Return the [X, Y] coordinate for the center point of the cell that contains the specified text.  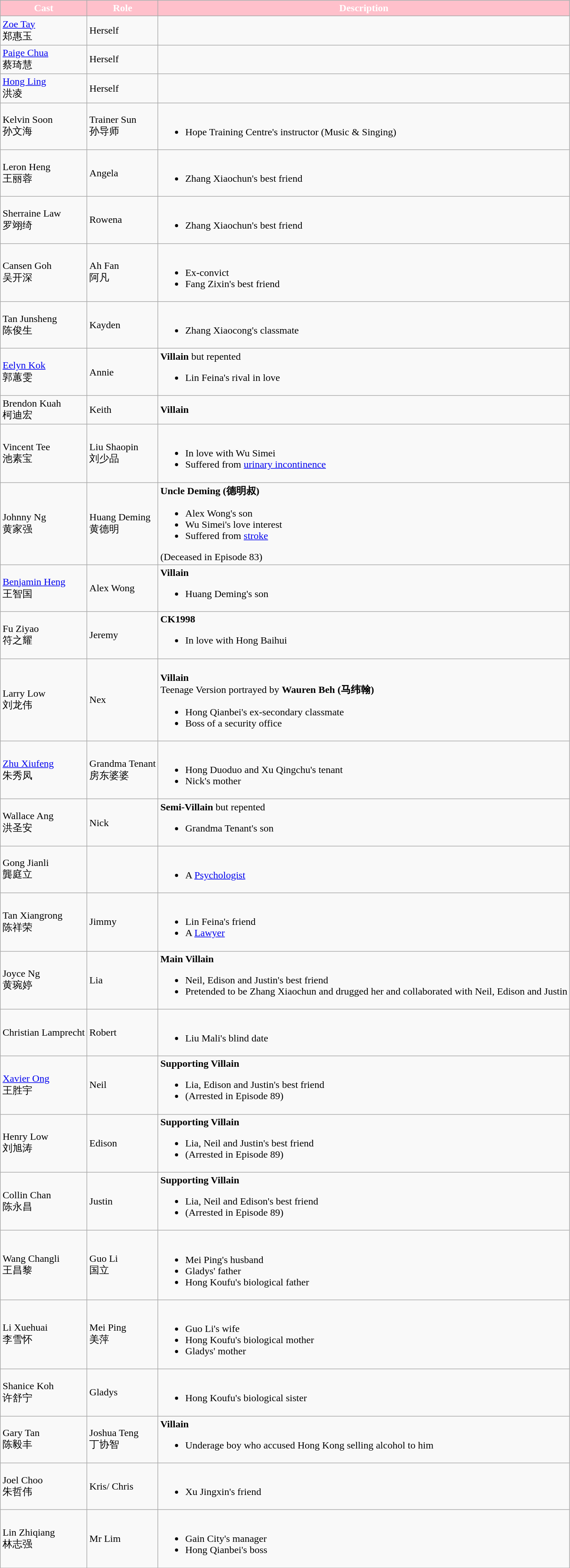
Jimmy [123, 922]
Gladys [123, 1392]
Angela [123, 173]
Hope Training Centre's instructor (Music & Singing) [364, 126]
Kayden [123, 325]
Guo Li's wifeHong Koufu's biological motherGladys' mother [364, 1334]
Annie [123, 372]
Zhang Xiaocong's classmate [364, 325]
Zhu Xiufeng 朱秀凤 [44, 770]
A Psychologist [364, 870]
Mei Ping 美萍 [123, 1334]
Hong Koufu's biological sister [364, 1392]
Liu Shaopin 刘少品 [123, 453]
Neil [123, 1085]
Jeremy [123, 635]
Ah Fan 阿凡 [123, 273]
Gain City's managerHong Qianbei's boss [364, 1539]
Gary Tan 陈毅丰 [44, 1439]
VillainTeenage Version portrayed by Wauren Beh (马纬翰)Hong Qianbei's ex-secondary classmateBoss of a security office [364, 700]
Villain but repentedLin Feina's rival in love [364, 372]
Kelvin Soon 孙文海 [44, 126]
Ex-convictFang Zixin's best friend [364, 273]
Trainer Sun 孙导师 [123, 126]
Xavier Ong 王胜宇 [44, 1085]
Christian Lamprecht [44, 1032]
Grandma Tenant 房东婆婆 [123, 770]
Hong Ling 洪凌 [44, 88]
Eelyn Kok 郭蕙雯 [44, 372]
Joyce Ng 黄琬婷 [44, 980]
Role [123, 8]
VillainHuang Deming's son [364, 588]
Xu Jingxin's friend [364, 1486]
Paige Chua 蔡琦慧 [44, 59]
Mr Lim [123, 1539]
Rowena [123, 220]
Uncle Deming (德明叔)Alex Wong's sonWu Simei's love interestSuffered from stroke(Deceased in Episode 83) [364, 524]
Benjamin Heng 王智国 [44, 588]
Cast [44, 8]
Hong Duoduo and Xu Qingchu's tenantNick's mother [364, 770]
Johnny Ng 黄家强 [44, 524]
Tan Xiangrong 陈祥荣 [44, 922]
Nick [123, 822]
Wallace Ang 洪圣安 [44, 822]
Lia [123, 980]
Collin Chan 陈永昌 [44, 1201]
Guo Li 国立 [123, 1265]
Li Xuehuai 李雪怀 [44, 1334]
Robert [123, 1032]
Zoe Tay 郑惠玉 [44, 31]
Shanice Koh 许舒宁 [44, 1392]
Description [364, 8]
Leron Heng 王丽蓉 [44, 173]
Fu Ziyao 符之耀 [44, 635]
Keith [123, 410]
Supporting VillainLia, Neil and Justin's best friend(Arrested in Episode 89) [364, 1143]
Brendon Kuah 柯迪宏 [44, 410]
Tan Junsheng 陈俊生 [44, 325]
Lin Zhiqiang 林志强 [44, 1539]
CK1998In love with Hong Baihui [364, 635]
Villain [364, 410]
Kris/ Chris [123, 1486]
Supporting VillainLia, Edison and Justin's best friend(Arrested in Episode 89) [364, 1085]
In love with Wu SimeiSuffered from urinary incontinence [364, 453]
Cansen Goh 吴开深 [44, 273]
VillainUnderage boy who accused Hong Kong selling alcohol to him [364, 1439]
Supporting VillainLia, Neil and Edison's best friend(Arrested in Episode 89) [364, 1201]
Joel Choo 朱哲伟 [44, 1486]
Gong Jianli 龔庭立 [44, 870]
Edison [123, 1143]
Wang Changli 王昌黎 [44, 1265]
Semi-Villain but repentedGrandma Tenant's son [364, 822]
Liu Mali's blind date [364, 1032]
Nex [123, 700]
Justin [123, 1201]
Joshua Teng 丁协智 [123, 1439]
Henry Low 刘旭涛 [44, 1143]
Alex Wong [123, 588]
Lin Feina's friendA Lawyer [364, 922]
Huang Deming 黄德明 [123, 524]
Vincent Tee 池素宝 [44, 453]
Main VillainNeil, Edison and Justin's best friendPretended to be Zhang Xiaochun and drugged her and collaborated with Neil, Edison and Justin [364, 980]
Sherraine Law 罗翊绮 [44, 220]
Larry Low 刘龙伟 [44, 700]
Mei Ping's husbandGladys' fatherHong Koufu's biological father [364, 1265]
